Search for the cell housing the specified text and yield its (x, y) center coordinate. 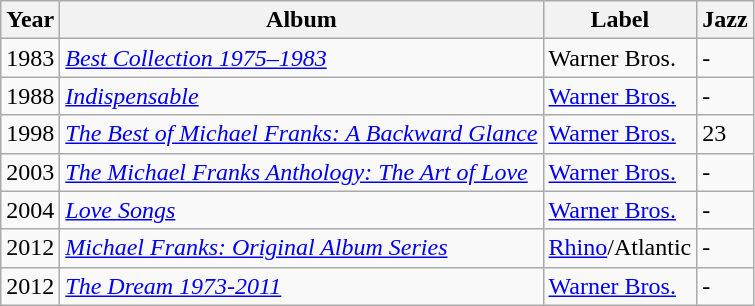
2004 (30, 210)
Rhino/Atlantic (620, 248)
Best Collection 1975–1983 (302, 58)
Indispensable (302, 96)
The Michael Franks Anthology: The Art of Love (302, 172)
Love Songs (302, 210)
Jazz (725, 20)
23 (725, 134)
Michael Franks: Original Album Series (302, 248)
Year (30, 20)
Album (302, 20)
1988 (30, 96)
1983 (30, 58)
Label (620, 20)
The Best of Michael Franks: A Backward Glance (302, 134)
2003 (30, 172)
The Dream 1973-2011 (302, 286)
1998 (30, 134)
